Provide the [X, Y] coordinate of the cell's center where the given text is located.  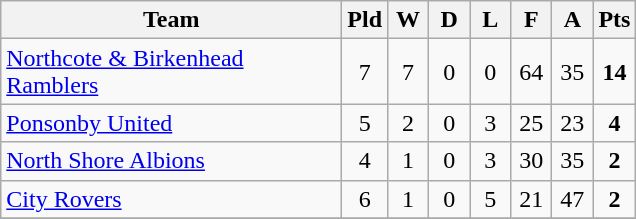
64 [532, 72]
D [450, 20]
City Rovers [172, 199]
21 [532, 199]
14 [614, 72]
6 [365, 199]
Ponsonby United [172, 123]
Pld [365, 20]
Pts [614, 20]
Northcote & Birkenhead Ramblers [172, 72]
47 [572, 199]
30 [532, 161]
Team [172, 20]
F [532, 20]
25 [532, 123]
L [490, 20]
W [408, 20]
23 [572, 123]
North Shore Albions [172, 161]
A [572, 20]
